From the cell containing the given text, extract its center point as [X, Y] coordinate. 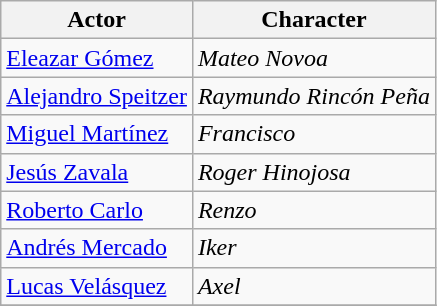
Iker [314, 248]
Andrés Mercado [97, 248]
Character [314, 20]
Roger Hinojosa [314, 172]
Raymundo Rincón Peña [314, 96]
Alejandro Speitzer [97, 96]
Roberto Carlo [97, 210]
Renzo [314, 210]
Eleazar Gómez [97, 58]
Actor [97, 20]
Miguel Martínez [97, 134]
Jesús Zavala [97, 172]
Mateo Novoa [314, 58]
Lucas Velásquez [97, 286]
Axel [314, 286]
Francisco [314, 134]
